Locate the cell with the specified text and output its [X, Y] center coordinate. 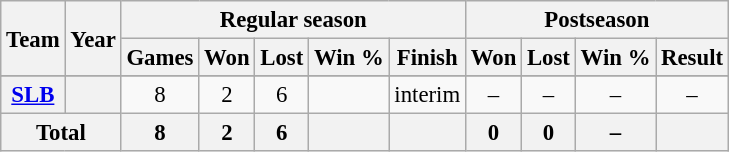
Postseason [596, 20]
interim [427, 95]
Team [33, 38]
Regular season [293, 20]
Total [61, 133]
Games [160, 58]
SLB [33, 95]
Year [93, 38]
Result [692, 58]
Finish [427, 58]
